Identify which cell holds the provided text, then report its [x, y] central coordinate. 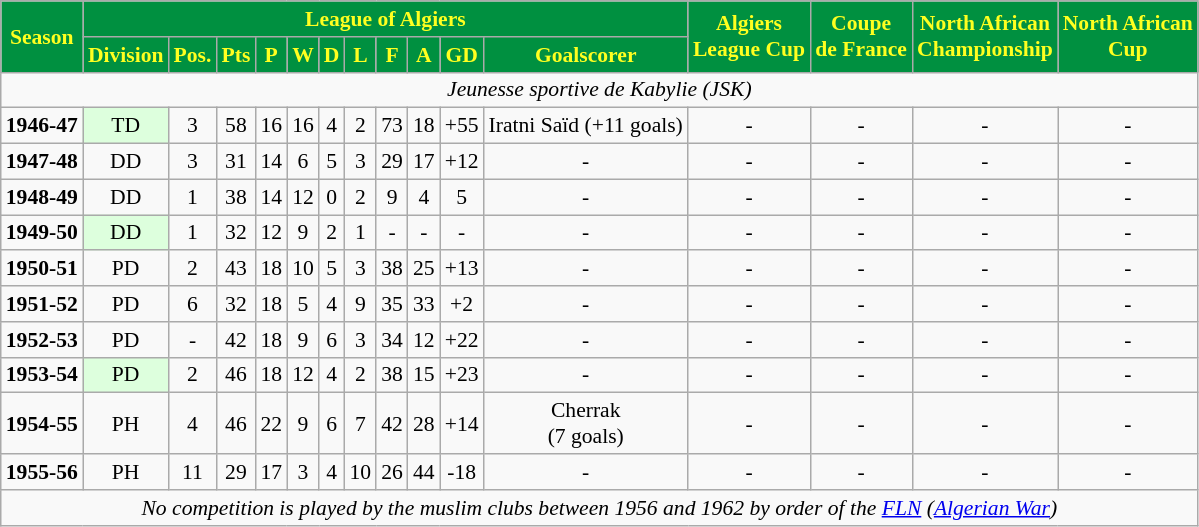
1950-51 [42, 269]
North AfricanChampionship [985, 36]
Pts [236, 55]
TD [126, 126]
0 [332, 197]
L [361, 55]
A [424, 55]
Jeunesse sportive de Kabylie (JSK) [600, 90]
North AfricanCup [1128, 36]
1953-54 [42, 375]
Coupede France [861, 36]
Goalscorer [586, 55]
26 [392, 472]
7 [361, 424]
P [271, 55]
22 [271, 424]
15 [424, 375]
+23 [462, 375]
Pos. [193, 55]
Season [42, 36]
F [392, 55]
+14 [462, 424]
1949-50 [42, 233]
+12 [462, 162]
44 [424, 472]
43 [236, 269]
33 [424, 304]
1955-56 [42, 472]
-18 [462, 472]
34 [392, 340]
1946-47 [42, 126]
31 [236, 162]
35 [392, 304]
Cherrak(7 goals) [586, 424]
1947-48 [42, 162]
73 [392, 126]
Division [126, 55]
Iratni Saïd (+11 goals) [586, 126]
1951-52 [42, 304]
+13 [462, 269]
+2 [462, 304]
League of Algiers [386, 19]
+55 [462, 126]
+22 [462, 340]
GD [462, 55]
25 [424, 269]
1948-49 [42, 197]
28 [424, 424]
1954-55 [42, 424]
W [303, 55]
1952-53 [42, 340]
11 [193, 472]
No competition is played by the muslim clubs between 1956 and 1962 by order of the FLN (Algerian War) [600, 508]
D [332, 55]
58 [236, 126]
AlgiersLeague Cup [749, 36]
